Determine the (X, Y) coordinate at the center of the cell enclosing the given text.  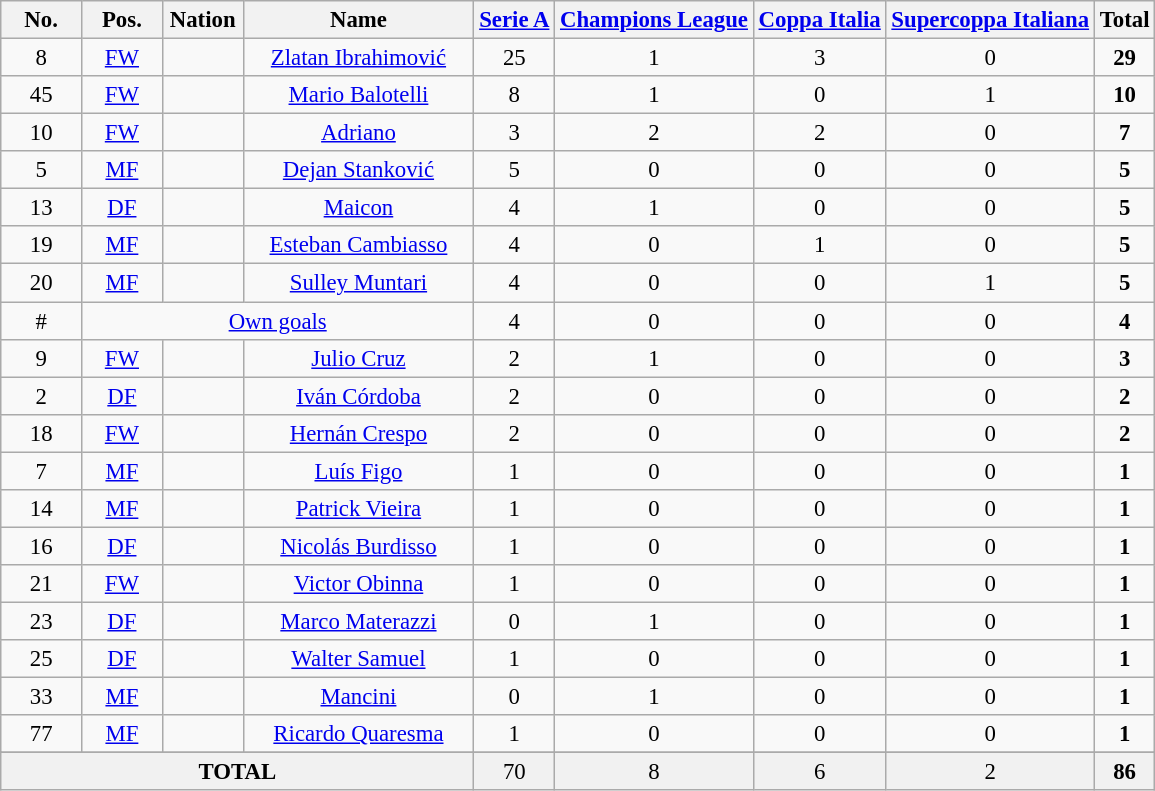
Coppa Italia (820, 20)
Walter Samuel (358, 659)
Ricardo Quaresma (358, 734)
Mancini (358, 697)
Zlatan Ibrahimović (358, 58)
Victor Obinna (358, 584)
Adriano (358, 133)
Luís Figo (358, 471)
16 (42, 546)
6 (820, 772)
Maicon (358, 208)
Esteban Cambiasso (358, 245)
Pos. (122, 20)
Serie A (514, 20)
29 (1124, 58)
Nation (202, 20)
19 (42, 245)
77 (42, 734)
13 (42, 208)
Own goals (278, 321)
TOTAL (238, 772)
Champions League (654, 20)
9 (42, 358)
Supercoppa Italiana (990, 20)
Dejan Stanković (358, 170)
18 (42, 433)
23 (42, 621)
Total (1124, 20)
Mario Balotelli (358, 95)
# (42, 321)
14 (42, 509)
Marco Materazzi (358, 621)
Nicolás Burdisso (358, 546)
Hernán Crespo (358, 433)
21 (42, 584)
20 (42, 283)
70 (514, 772)
45 (42, 95)
Patrick Vieira (358, 509)
86 (1124, 772)
Iván Córdoba (358, 396)
Julio Cruz (358, 358)
No. (42, 20)
Sulley Muntari (358, 283)
33 (42, 697)
Name (358, 20)
